Return the (x, y) coordinate for the center point of the cell that contains the specified text.  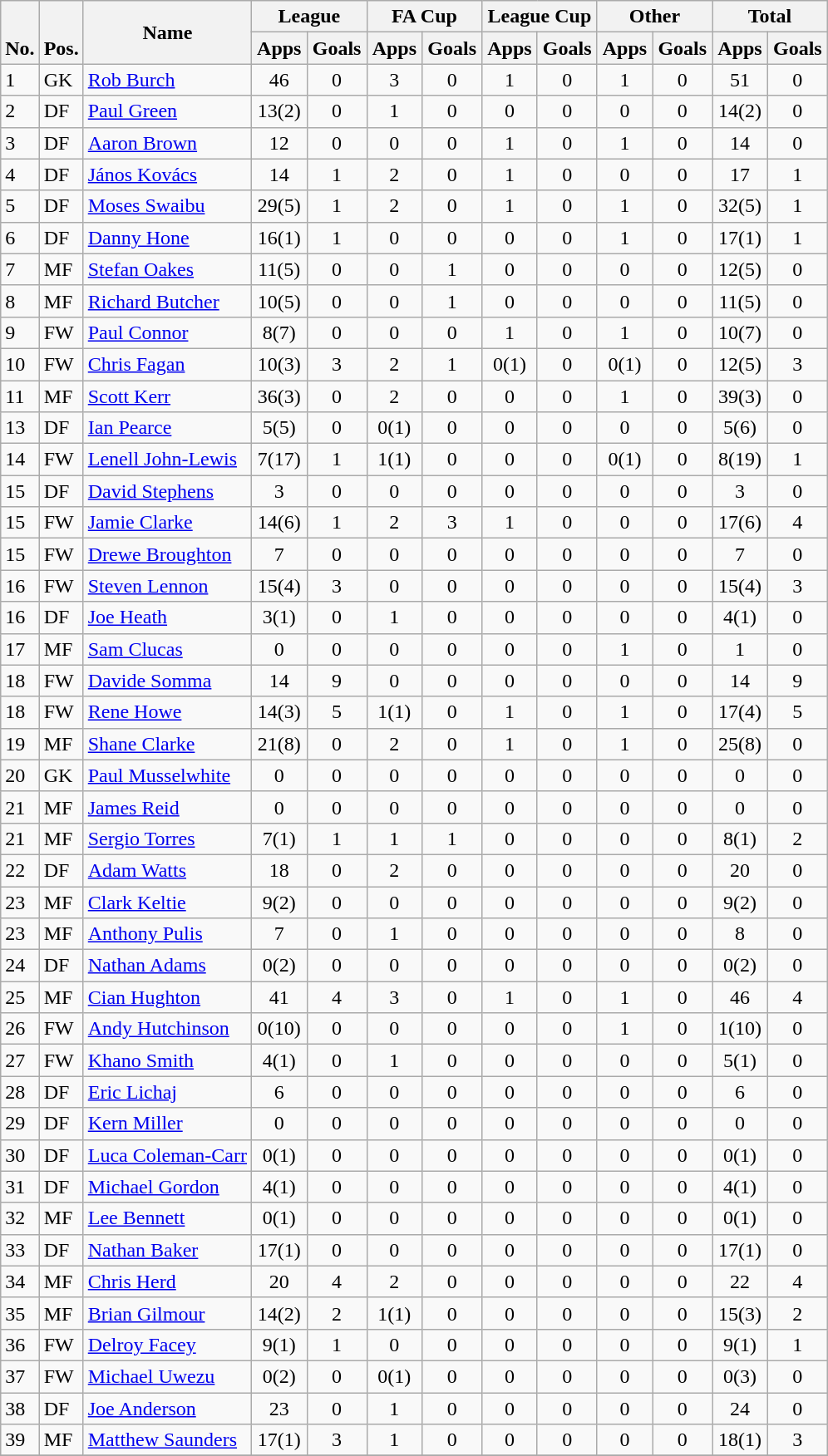
1(10) (740, 1029)
Chris Fagan (167, 364)
30 (20, 1155)
Stefan Oakes (167, 269)
29 (20, 1124)
51 (740, 80)
Brian Gilmour (167, 1313)
Jamie Clarke (167, 523)
Pos. (62, 32)
Ian Pearce (167, 428)
29(5) (279, 206)
5(5) (279, 428)
Total (770, 17)
Paul Green (167, 111)
39 (20, 1440)
25(8) (740, 744)
Richard Butcher (167, 301)
Sergio Torres (167, 839)
Cian Hughton (167, 997)
14(6) (279, 523)
János Kovács (167, 175)
Name (167, 32)
32 (20, 1218)
Anthony Pulis (167, 934)
35 (20, 1313)
Khano Smith (167, 1060)
Luca Coleman-Carr (167, 1155)
3(1) (279, 617)
13 (20, 428)
41 (279, 997)
31 (20, 1187)
8(19) (740, 460)
38 (20, 1409)
Michael Gordon (167, 1187)
21(8) (279, 744)
Clark Keltie (167, 902)
0(3) (740, 1376)
33 (20, 1250)
Drewe Broughton (167, 554)
Michael Uwezu (167, 1376)
17(4) (740, 712)
19 (20, 744)
8(1) (740, 839)
5(6) (740, 428)
Joe Anderson (167, 1409)
13(2) (279, 111)
Lee Bennett (167, 1218)
Nathan Baker (167, 1250)
Moses Swaibu (167, 206)
James Reid (167, 807)
Chris Herd (167, 1281)
League (309, 17)
Rob Burch (167, 80)
No. (20, 32)
Davide Somma (167, 681)
Adam Watts (167, 870)
36(3) (279, 396)
Andy Hutchinson (167, 1029)
Lenell John-Lewis (167, 460)
FA Cup (424, 17)
Other (655, 17)
18(1) (740, 1440)
16(1) (279, 238)
17(6) (740, 523)
Eric Lichaj (167, 1092)
Delroy Facey (167, 1345)
26 (20, 1029)
David Stephens (167, 491)
10(3) (279, 364)
Danny Hone (167, 238)
36 (20, 1345)
28 (20, 1092)
27 (20, 1060)
Steven Lennon (167, 586)
0(10) (279, 1029)
14(3) (279, 712)
Nathan Adams (167, 966)
7(1) (279, 839)
39(3) (740, 396)
10(5) (279, 301)
Aaron Brown (167, 143)
Joe Heath (167, 617)
15(3) (740, 1313)
34 (20, 1281)
Scott Kerr (167, 396)
10 (20, 364)
Kern Miller (167, 1124)
5(1) (740, 1060)
10(7) (740, 332)
League Cup (540, 17)
Matthew Saunders (167, 1440)
25 (20, 997)
8(7) (279, 332)
12 (279, 143)
Sam Clucas (167, 649)
Paul Musselwhite (167, 775)
Paul Connor (167, 332)
7(17) (279, 460)
Rene Howe (167, 712)
Shane Clarke (167, 744)
32(5) (740, 206)
37 (20, 1376)
11 (20, 396)
